Scan for the cell matching the given text and deliver its (X, Y) coordinate at center. 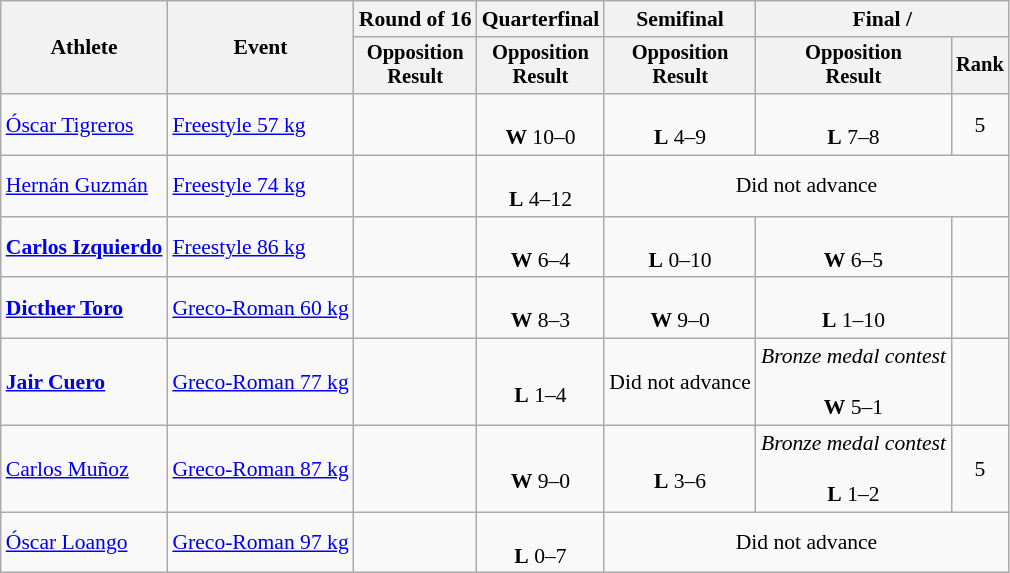
Freestyle 86 kg (260, 248)
W 8–3 (541, 308)
Greco-Roman 60 kg (260, 308)
Bronze medal contestL 1–2 (854, 470)
Greco-Roman 87 kg (260, 470)
W 6–5 (854, 248)
Hernán Guzmán (84, 186)
Round of 16 (416, 19)
L 1–10 (854, 308)
W 6–4 (541, 248)
Semifinal (680, 19)
Jair Cuero (84, 382)
L 1–4 (541, 382)
Rank (980, 66)
Dicther Toro (84, 308)
L 3–6 (680, 470)
Athlete (84, 48)
Bronze medal contestW 5–1 (854, 382)
Óscar Tigreros (84, 124)
W 10–0 (541, 124)
Greco-Roman 77 kg (260, 382)
L 0–7 (541, 542)
Event (260, 48)
Óscar Loango (84, 542)
Final / (882, 19)
Carlos Muñoz (84, 470)
L 7–8 (854, 124)
Freestyle 74 kg (260, 186)
Freestyle 57 kg (260, 124)
L 4–9 (680, 124)
Carlos Izquierdo (84, 248)
Greco-Roman 97 kg (260, 542)
L 4–12 (541, 186)
L 0–10 (680, 248)
Quarterfinal (541, 19)
